Determine the [x, y] coordinate at the center of the cell enclosing the given text.  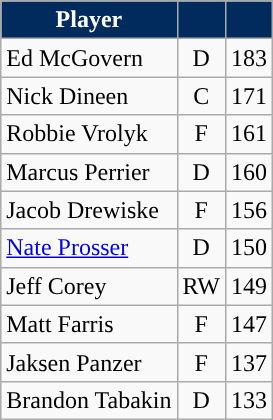
Jaksen Panzer [89, 362]
Ed McGovern [89, 58]
Jacob Drewiske [89, 210]
183 [248, 58]
171 [248, 96]
137 [248, 362]
Marcus Perrier [89, 172]
149 [248, 286]
161 [248, 134]
160 [248, 172]
Robbie Vrolyk [89, 134]
C [201, 96]
RW [201, 286]
156 [248, 210]
Jeff Corey [89, 286]
147 [248, 324]
133 [248, 400]
Matt Farris [89, 324]
150 [248, 248]
Nick Dineen [89, 96]
Brandon Tabakin [89, 400]
Nate Prosser [89, 248]
Player [89, 20]
